Scan for the cell matching the given text and deliver its [x, y] coordinate at center. 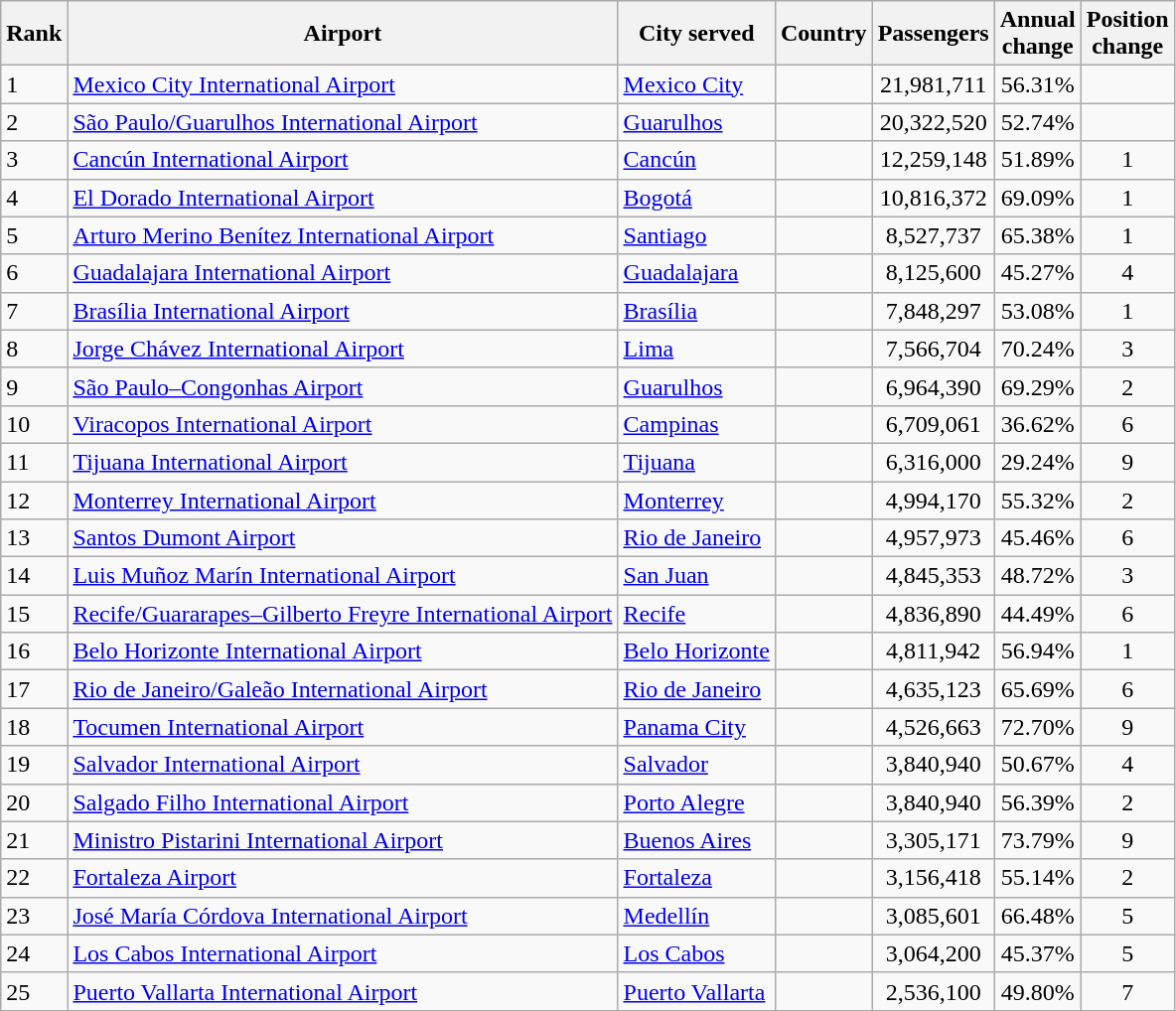
20,322,520 [934, 122]
7,566,704 [934, 349]
Lima [696, 349]
Fortaleza Airport [343, 878]
José María Córdova International Airport [343, 916]
Mexico City International Airport [343, 84]
12,259,148 [934, 160]
72.70% [1037, 727]
Viracopos International Airport [343, 424]
Monterrey International Airport [343, 500]
4,836,890 [934, 614]
6,964,390 [934, 386]
55.32% [1037, 500]
69.09% [1037, 198]
São Paulo/Guarulhos International Airport [343, 122]
Arturo Merino Benítez International Airport [343, 235]
Belo Horizonte [696, 651]
4,994,170 [934, 500]
45.37% [1037, 953]
8,527,737 [934, 235]
25 [34, 991]
12 [34, 500]
Los Cabos [696, 953]
65.38% [1037, 235]
20 [34, 802]
Panama City [696, 727]
22 [34, 878]
Guadalajara International Airport [343, 273]
10,816,372 [934, 198]
15 [34, 614]
El Dorado International Airport [343, 198]
Airport [343, 34]
29.24% [1037, 462]
Puerto Vallarta International Airport [343, 991]
Ministro Pistarini International Airport [343, 840]
San Juan [696, 576]
Fortaleza [696, 878]
10 [34, 424]
14 [34, 576]
56.31% [1037, 84]
Tocumen International Airport [343, 727]
19 [34, 765]
48.72% [1037, 576]
Brasília International Airport [343, 311]
45.27% [1037, 273]
50.67% [1037, 765]
Puerto Vallarta [696, 991]
Recife [696, 614]
16 [34, 651]
49.80% [1037, 991]
Positionchange [1127, 34]
Bogotá [696, 198]
Monterrey [696, 500]
Santiago [696, 235]
Belo Horizonte International Airport [343, 651]
4,845,353 [934, 576]
21,981,711 [934, 84]
Campinas [696, 424]
8 [34, 349]
23 [34, 916]
Recife/Guararapes–Gilberto Freyre International Airport [343, 614]
Rank [34, 34]
Medellín [696, 916]
4,957,973 [934, 538]
Buenos Aires [696, 840]
Salgado Filho International Airport [343, 802]
Rio de Janeiro/Galeão International Airport [343, 689]
51.89% [1037, 160]
36.62% [1037, 424]
18 [34, 727]
3,064,200 [934, 953]
Cancún International Airport [343, 160]
Annualchange [1037, 34]
Tijuana International Airport [343, 462]
24 [34, 953]
6,709,061 [934, 424]
7,848,297 [934, 311]
Porto Alegre [696, 802]
4,811,942 [934, 651]
Santos Dumont Airport [343, 538]
Luis Muñoz Marín International Airport [343, 576]
52.74% [1037, 122]
2,536,100 [934, 991]
4,526,663 [934, 727]
13 [34, 538]
65.69% [1037, 689]
6,316,000 [934, 462]
69.29% [1037, 386]
Guadalajara [696, 273]
4,635,123 [934, 689]
70.24% [1037, 349]
Salvador International Airport [343, 765]
21 [34, 840]
3,156,418 [934, 878]
56.94% [1037, 651]
Brasília [696, 311]
São Paulo–Congonhas Airport [343, 386]
Mexico City [696, 84]
3,305,171 [934, 840]
3,085,601 [934, 916]
8,125,600 [934, 273]
Country [823, 34]
Passengers [934, 34]
17 [34, 689]
11 [34, 462]
56.39% [1037, 802]
45.46% [1037, 538]
73.79% [1037, 840]
44.49% [1037, 614]
City served [696, 34]
Salvador [696, 765]
Los Cabos International Airport [343, 953]
Cancún [696, 160]
Tijuana [696, 462]
Jorge Chávez International Airport [343, 349]
55.14% [1037, 878]
66.48% [1037, 916]
53.08% [1037, 311]
